Return (x, y) of the center of cell containing provided text 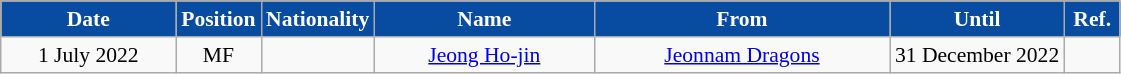
Jeonnam Dragons (742, 55)
Until (978, 19)
Ref. (1092, 19)
Date (88, 19)
1 July 2022 (88, 55)
31 December 2022 (978, 55)
From (742, 19)
Position (218, 19)
Nationality (318, 19)
MF (218, 55)
Jeong Ho-jin (484, 55)
Name (484, 19)
